Locate the cell with the specified text and output its [X, Y] center coordinate. 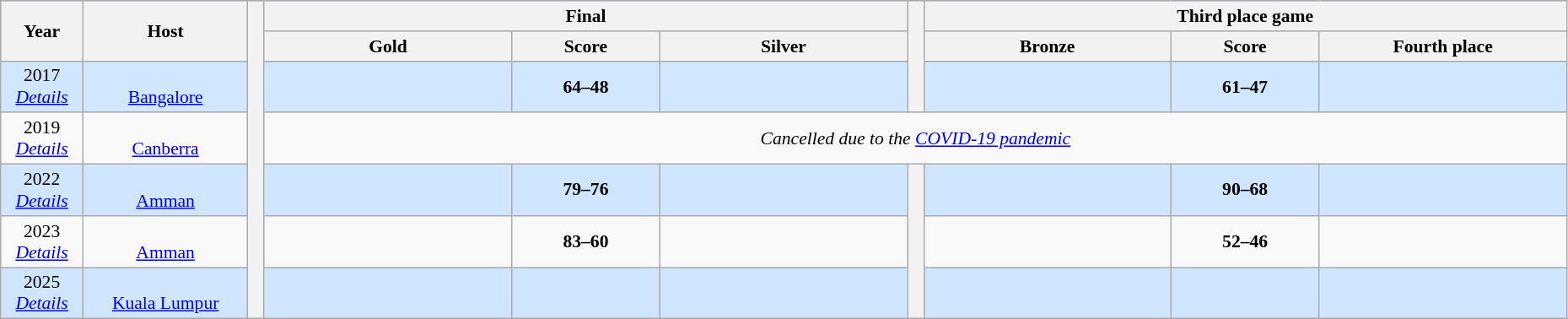
2025 Details [42, 294]
2022 Details [42, 191]
Kuala Lumpur [165, 294]
Year [42, 30]
Host [165, 30]
64–48 [586, 86]
Cancelled due to the COVID-19 pandemic [915, 138]
Final [585, 16]
2019 Details [42, 138]
Canberra [165, 138]
Silver [783, 46]
Gold [388, 46]
52–46 [1245, 241]
2023 Details [42, 241]
79–76 [586, 191]
83–60 [586, 241]
90–68 [1245, 191]
2017 Details [42, 86]
Fourth place [1442, 46]
61–47 [1245, 86]
Bronze [1048, 46]
Bangalore [165, 86]
Third place game [1245, 16]
